Capture the cell that displays the provided text and extract its [x, y] central coordinate. 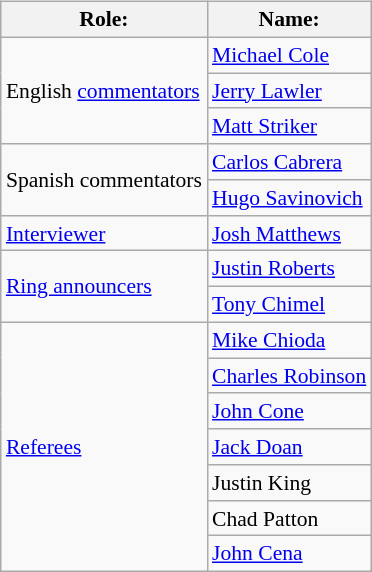
Tony Chimel [289, 305]
Spanish commentators [104, 180]
Carlos Cabrera [289, 162]
Chad Patton [289, 518]
Referees [104, 446]
Mike Chioda [289, 340]
Jerry Lawler [289, 91]
Name: [289, 20]
Ring announcers [104, 286]
Hugo Savinovich [289, 198]
John Cena [289, 554]
Matt Striker [289, 126]
Interviewer [104, 233]
Charles Robinson [289, 376]
Justin King [289, 483]
English commentators [104, 90]
Josh Matthews [289, 233]
Role: [104, 20]
Jack Doan [289, 447]
Michael Cole [289, 55]
Justin Roberts [289, 269]
John Cone [289, 411]
